Scan for the cell matching the given text and deliver its (X, Y) coordinate at center. 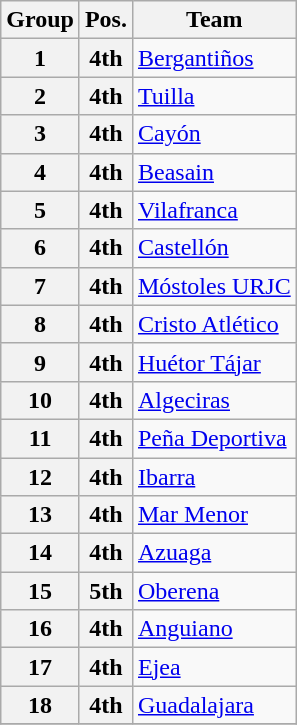
13 (40, 515)
Huétor Tájar (214, 362)
Anguiano (214, 629)
Móstoles URJC (214, 286)
Beasain (214, 172)
Pos. (106, 20)
Cristo Atlético (214, 324)
Peña Deportiva (214, 438)
16 (40, 629)
Castellón (214, 248)
Ibarra (214, 477)
Oberena (214, 591)
8 (40, 324)
14 (40, 553)
15 (40, 591)
12 (40, 477)
2 (40, 96)
Team (214, 20)
7 (40, 286)
6 (40, 248)
Group (40, 20)
Ejea (214, 667)
4 (40, 172)
17 (40, 667)
Bergantiños (214, 58)
Azuaga (214, 553)
Mar Menor (214, 515)
Vilafranca (214, 210)
Algeciras (214, 400)
18 (40, 705)
Cayón (214, 134)
1 (40, 58)
Tuilla (214, 96)
10 (40, 400)
5th (106, 591)
5 (40, 210)
3 (40, 134)
Guadalajara (214, 705)
11 (40, 438)
9 (40, 362)
